Search for the cell housing the specified text and yield its (X, Y) center coordinate. 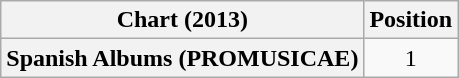
1 (411, 58)
Position (411, 20)
Spanish Albums (PROMUSICAE) (182, 58)
Chart (2013) (182, 20)
